Find where the given text appears and provide that cell's center as [x, y] coordinate. 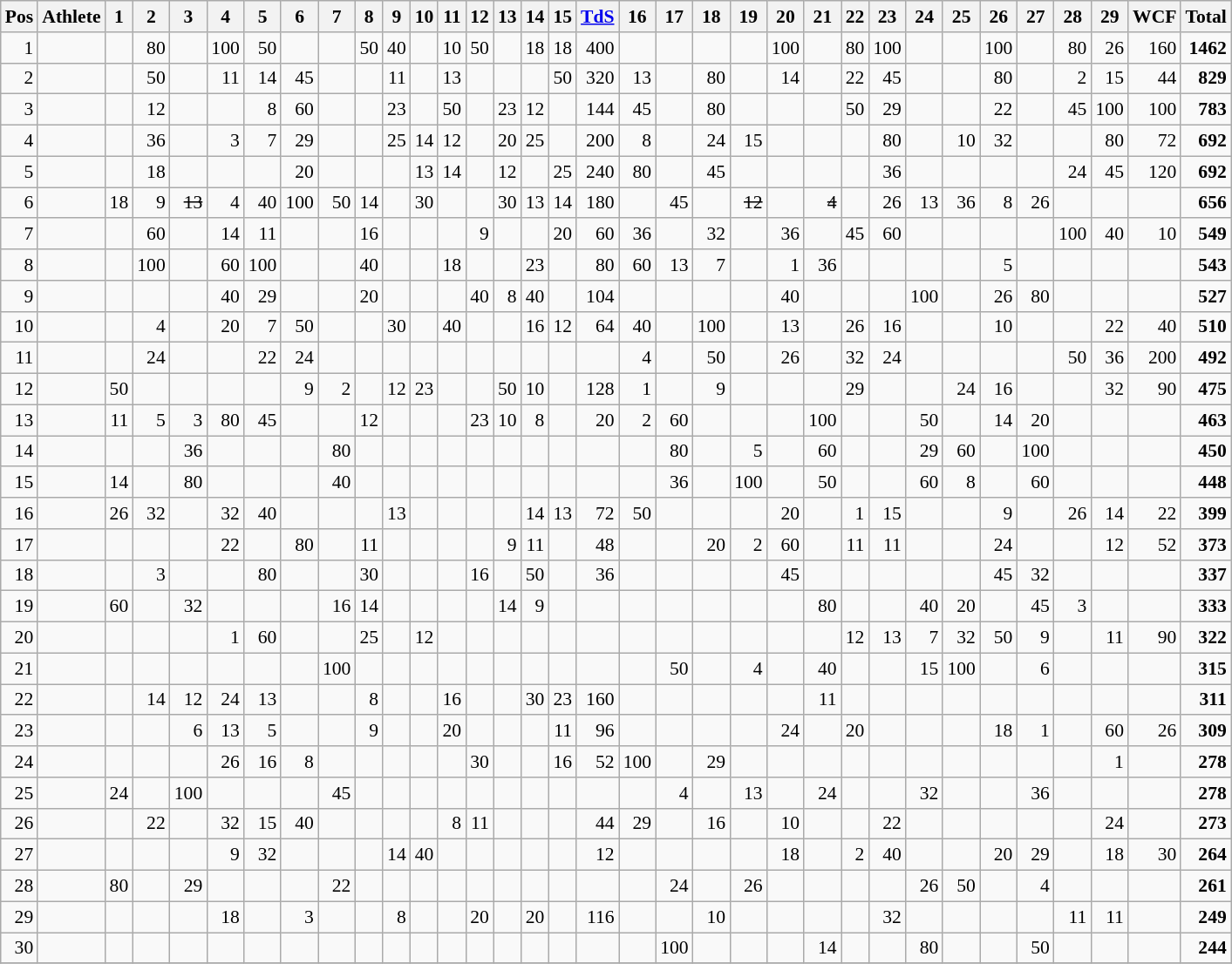
WCF [1154, 17]
543 [1205, 265]
322 [1205, 638]
549 [1205, 234]
399 [1205, 513]
180 [598, 203]
450 [1205, 451]
448 [1205, 483]
104 [598, 296]
116 [598, 917]
249 [1205, 917]
48 [598, 545]
261 [1205, 886]
475 [1205, 390]
120 [1154, 172]
373 [1205, 545]
Pos [19, 17]
656 [1205, 203]
Athlete [71, 17]
Total [1205, 17]
128 [598, 390]
783 [1205, 110]
463 [1205, 420]
144 [598, 110]
1462 [1205, 48]
240 [598, 172]
96 [598, 731]
492 [1205, 358]
320 [598, 78]
64 [598, 327]
337 [1205, 575]
309 [1205, 731]
TdS [598, 17]
273 [1205, 824]
333 [1205, 607]
244 [1205, 948]
264 [1205, 855]
315 [1205, 669]
400 [598, 48]
527 [1205, 296]
829 [1205, 78]
510 [1205, 327]
311 [1205, 700]
